Capture the cell that displays the provided text and extract its [x, y] central coordinate. 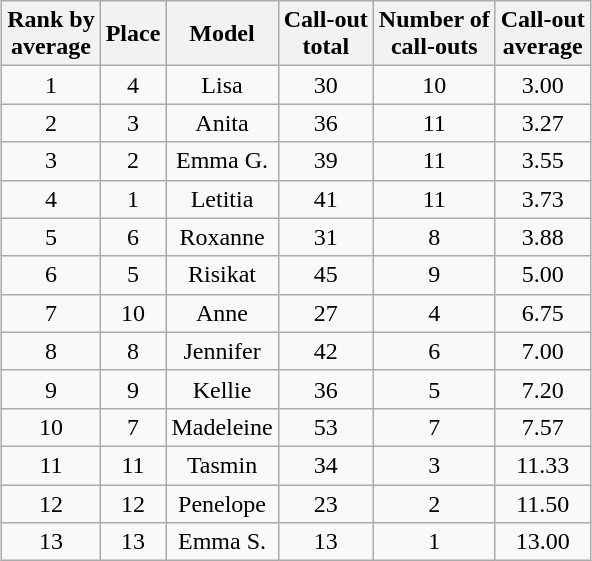
Number ofcall-outs [434, 34]
Rank byaverage [51, 34]
Risikat [222, 275]
Anita [222, 123]
31 [326, 237]
Tasmin [222, 465]
Model [222, 34]
3.00 [542, 85]
Roxanne [222, 237]
34 [326, 465]
3.27 [542, 123]
13.00 [542, 542]
39 [326, 161]
11.50 [542, 503]
Anne [222, 313]
Place [133, 34]
Kellie [222, 389]
53 [326, 427]
30 [326, 85]
3.55 [542, 161]
45 [326, 275]
Penelope [222, 503]
Call-outtotal [326, 34]
7.00 [542, 351]
42 [326, 351]
3.88 [542, 237]
7.20 [542, 389]
6.75 [542, 313]
41 [326, 199]
Emma S. [222, 542]
7.57 [542, 427]
Emma G. [222, 161]
3.73 [542, 199]
Madeleine [222, 427]
Jennifer [222, 351]
5.00 [542, 275]
Letitia [222, 199]
27 [326, 313]
Lisa [222, 85]
11.33 [542, 465]
Call-outaverage [542, 34]
23 [326, 503]
